Pinpoint the cell where the given text exists, returning its (X, Y) midpoint coordinate. 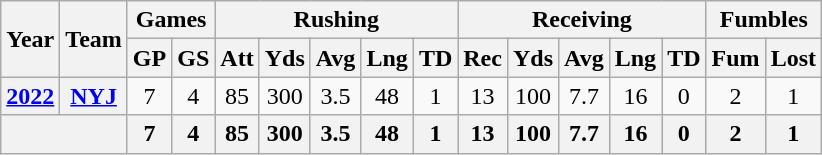
Rec (483, 58)
Rushing (336, 20)
Receiving (582, 20)
Lost (793, 58)
Games (170, 20)
GP (149, 58)
Att (237, 58)
2022 (30, 96)
Year (30, 39)
GS (194, 58)
NYJ (94, 96)
Fum (736, 58)
Team (94, 39)
Fumbles (764, 20)
